Output the (X, Y) coordinate of the center of the cell containing the given text.  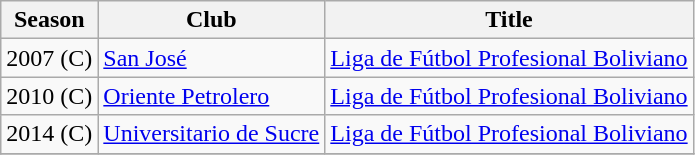
2010 (C) (50, 96)
San José (212, 58)
Title (509, 20)
Club (212, 20)
Season (50, 20)
2007 (C) (50, 58)
Universitario de Sucre (212, 134)
2014 (C) (50, 134)
Oriente Petrolero (212, 96)
